Detect which cell encompasses the target text, then output its [x, y] center coordinate. 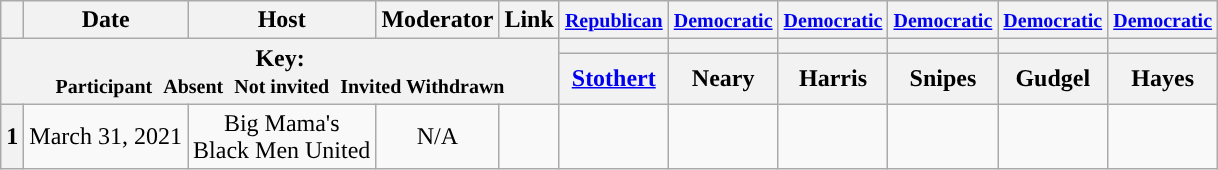
N/A [438, 136]
Key: Participant Absent Not invited Invited Withdrawn [280, 72]
Gudgel [1053, 78]
Host [282, 20]
Stothert [614, 78]
Moderator [438, 20]
Link [529, 20]
Big Mama'sBlack Men United [282, 136]
Snipes [943, 78]
Date [106, 20]
1 [12, 136]
Republican [614, 20]
March 31, 2021 [106, 136]
Hayes [1163, 78]
Harris [833, 78]
Neary [723, 78]
